From the cell containing the given text, extract its center point as (X, Y) coordinate. 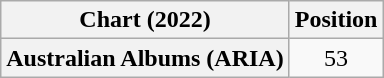
Australian Albums (ARIA) (145, 58)
Position (336, 20)
Chart (2022) (145, 20)
53 (336, 58)
